Identify which cell holds the provided text, then report its (X, Y) central coordinate. 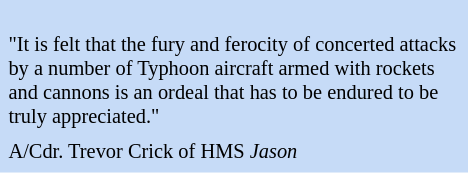
A/Cdr. Trevor Crick of HMS Jason (234, 152)
